For the text-containing cell, return its midpoint in [x, y] coordinate format. 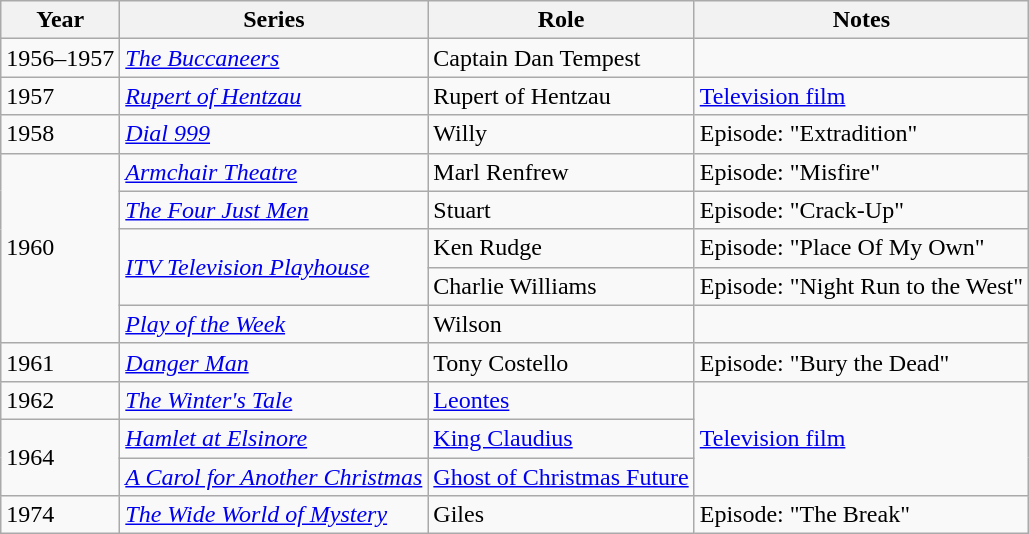
1956–1957 [60, 58]
Hamlet at Elsinore [274, 438]
Episode: "Night Run to the West" [861, 286]
Notes [861, 20]
1961 [60, 362]
Episode: "Place Of My Own" [861, 248]
1958 [60, 134]
King Claudius [561, 438]
Ken Rudge [561, 248]
Captain Dan Tempest [561, 58]
Episode: "Bury the Dead" [861, 362]
Tony Costello [561, 362]
Giles [561, 515]
1962 [60, 400]
Marl Renfrew [561, 172]
Role [561, 20]
Charlie Williams [561, 286]
Dial 999 [274, 134]
Episode: "Misfire" [861, 172]
A Carol for Another Christmas [274, 477]
Wilson [561, 324]
Danger Man [274, 362]
Year [60, 20]
The Four Just Men [274, 210]
Stuart [561, 210]
Ghost of Christmas Future [561, 477]
ITV Television Playhouse [274, 267]
1960 [60, 248]
Willy [561, 134]
Episode: "The Break" [861, 515]
1957 [60, 96]
1964 [60, 457]
1974 [60, 515]
Leontes [561, 400]
The Buccaneers [274, 58]
Series [274, 20]
Play of the Week [274, 324]
The Winter's Tale [274, 400]
Episode: "Crack-Up" [861, 210]
Armchair Theatre [274, 172]
Episode: "Extradition" [861, 134]
The Wide World of Mystery [274, 515]
